Output the (x, y) coordinate of the center of the cell containing the given text.  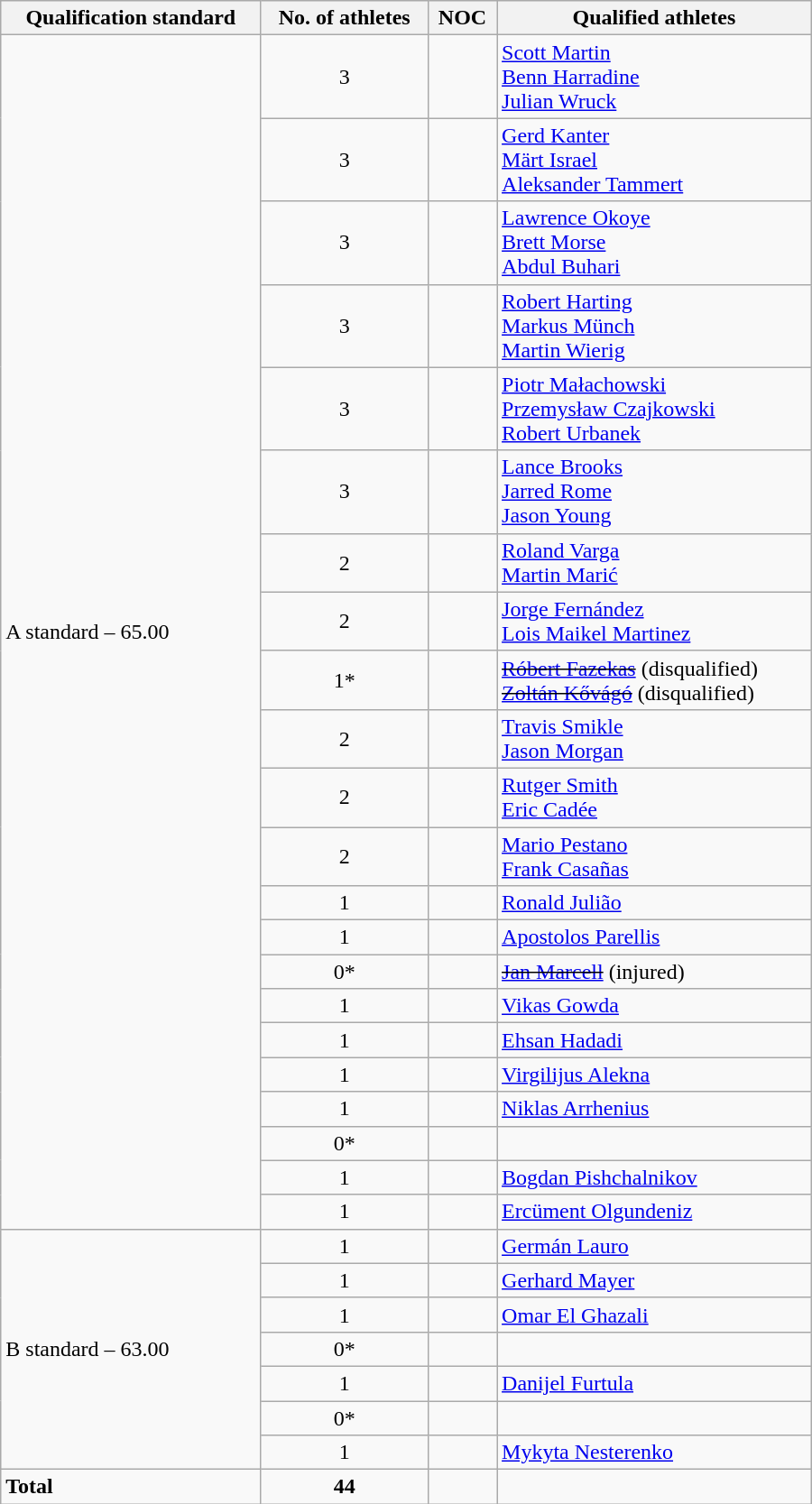
Vikas Gowda (655, 1006)
Qualification standard (131, 18)
Scott MartinBenn HarradineJulian Wruck (655, 77)
NOC (462, 18)
Gerhard Mayer (655, 1280)
Niklas Arrhenius (655, 1109)
A standard – 65.00 (131, 632)
Apostolos Parellis (655, 937)
Bogdan Pishchalnikov (655, 1177)
Piotr MałachowskiPrzemysław CzajkowskiRobert Urbanek (655, 409)
Rutger SmithEric Cadée (655, 798)
Lawrence OkoyeBrett MorseAbdul Buhari (655, 243)
Qualified athletes (655, 18)
Mykyta Nesterenko (655, 1453)
44 (345, 1487)
Lance BrooksJarred RomeJason Young (655, 492)
Róbert Fazekas (disqualified)Zoltán Kővágó (disqualified) (655, 680)
Robert HartingMarkus MünchMartin Wierig (655, 326)
Virgilijus Alekna (655, 1075)
Omar El Ghazali (655, 1315)
Jorge FernándezLois Maikel Martinez (655, 621)
B standard – 63.00 (131, 1349)
No. of athletes (345, 18)
Gerd KanterMärt IsraelAleksander Tammert (655, 160)
Ercüment Olgundeniz (655, 1212)
Total (131, 1487)
Travis SmikleJason Morgan (655, 738)
Roland VargaMartin Marić (655, 563)
Ronald Julião (655, 903)
Danijel Furtula (655, 1383)
Ehsan Hadadi (655, 1040)
1* (345, 680)
Jan Marcell (injured) (655, 972)
Mario PestanoFrank Casañas (655, 855)
Germán Lauro (655, 1246)
